Find where the given text appears and provide that cell's center as (X, Y) coordinate. 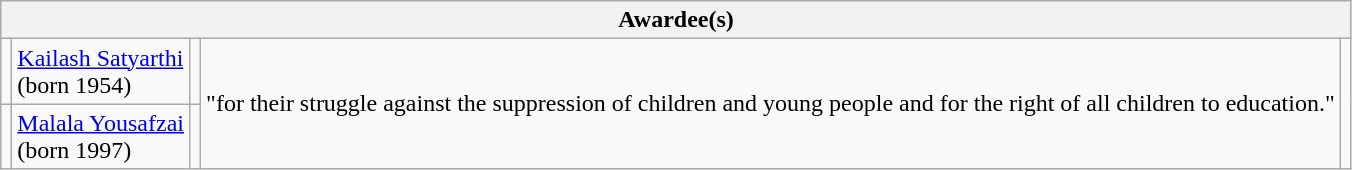
Awardee(s) (676, 20)
"for their struggle against the suppression of children and young people and for the right of all children to education." (771, 104)
Kailash Satyarthi(born 1954) (101, 72)
Malala Yousafzai(born 1997) (101, 136)
